For the text-containing cell, return its midpoint in [X, Y] coordinate format. 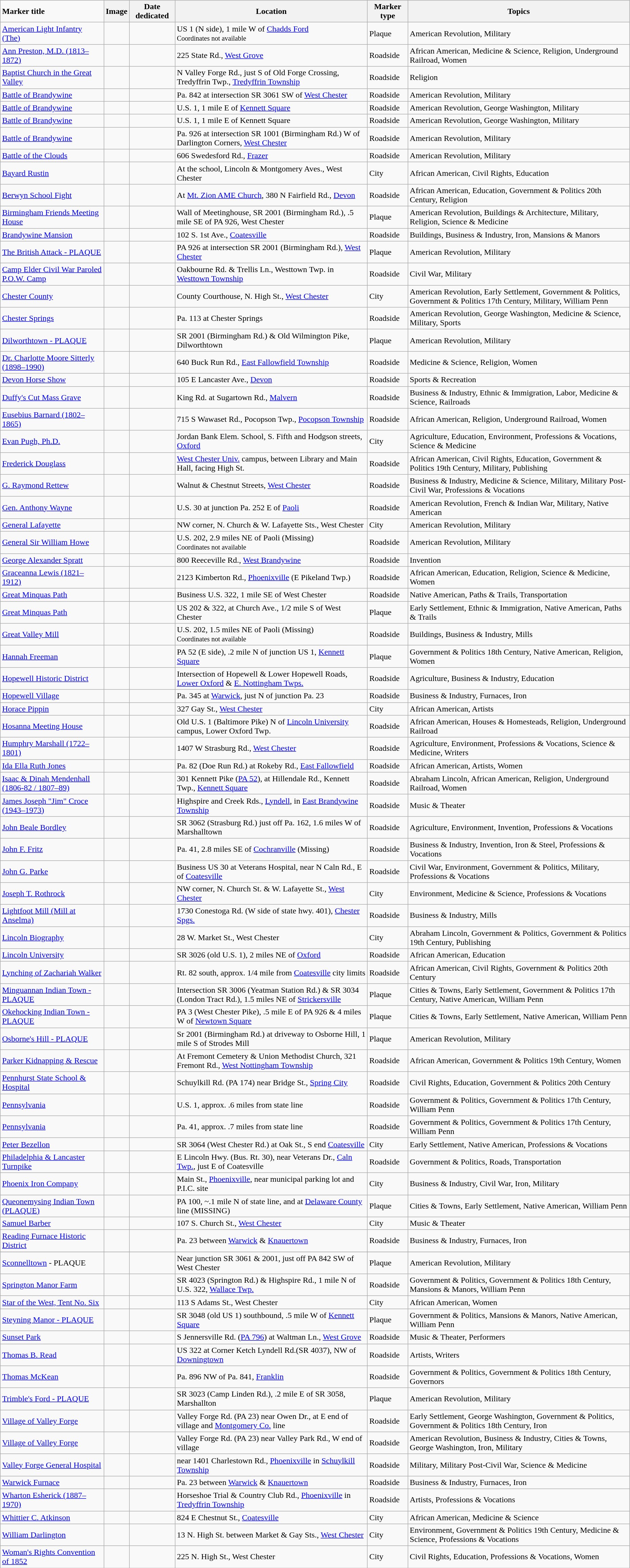
African American, Civil Rights, Education [519, 173]
Thomas B. Read [52, 1355]
Hosanna Meeting House [52, 726]
African American, Women [519, 1302]
2123 Kimberton Rd., Phoenixville (E Pikeland Twp.) [271, 577]
G. Raymond Rettew [52, 485]
Location [271, 12]
Thomas McKean [52, 1377]
Business & Industry, Invention, Iron & Steel, Professions & Vocations [519, 849]
Trimble's Ford - PLAQUE [52, 1399]
Pa. 896 NW of Pa. 841, Franklin [271, 1377]
Marker title [52, 12]
Hopewell Village [52, 696]
Great Valley Mill [52, 634]
Schuylkill Rd. (PA 174) near Bridge St., Spring City [271, 1083]
Evan Pugh, Ph.D. [52, 441]
Agriculture, Education, Environment, Professions & Vocations, Science & Medicine [519, 441]
Osborne's Hill - PLAQUE [52, 1039]
American Revolution, French & Indian War, Military, Native American [519, 508]
General Lafayette [52, 525]
Sports & Recreation [519, 380]
Government & Politics, Government & Politics 18th Century, Governors [519, 1377]
George Alexander Spratt [52, 560]
NW corner, N. Church & W. Lafayette Sts., West Chester [271, 525]
Native American, Paths & Trails, Transportation [519, 595]
1407 W Strasburg Rd., West Chester [271, 748]
225 N. High St., West Chester [271, 1557]
715 S Wawaset Rd., Pocopson Twp., Pocopson Township [271, 419]
Oakbourne Rd. & Trellis Ln., Westtown Twp. in Westtown Township [271, 274]
Horseshoe Trial & Country Club Rd., Phoenixville in Tredyffrin Township [271, 1500]
African American, Religion, Underground Railroad, Women [519, 419]
Graceanna Lewis (1821–1912) [52, 577]
Pennhurst State School & Hospital [52, 1083]
Agriculture, Environment, Invention, Professions & Vocations [519, 827]
Early Settlement, Ethnic & Immigration, Native American, Paths & Trails [519, 613]
28 W. Market St., West Chester [271, 938]
Business US 30 at Veterans Hospital, near N Caln Rd., E of Coatesville [271, 871]
Hopewell Historic District [52, 678]
US 322 at Corner Ketch Lyndell Rd.(SR 4037), NW of Downingtown [271, 1355]
Government & Politics 18th Century, Native American, Religion, Women [519, 657]
NW corner, N. Church St. & W. Lafayette St., West Chester [271, 894]
Abraham Lincoln, African American, Religion, Underground Railroad, Women [519, 783]
Jordan Bank Elem. School, S. Fifth and Hodgson streets, Oxford [271, 441]
Ida Ella Ruth Jones [52, 766]
John G. Parke [52, 871]
Brandywine Mansion [52, 235]
Buildings, Business & Industry, Mills [519, 634]
Ann Preston, M.D. (1813–1872) [52, 56]
Minguannan Indian Town - PLAQUE [52, 995]
Berwyn School Fight [52, 195]
Duffy's Cut Mass Grave [52, 397]
African American, Civil Rights, Education, Government & Politics 19th Century, Military, Publishing [519, 463]
African American, Education, Government & Politics 20th Century, Religion [519, 195]
Pa. 113 at Chester Springs [271, 318]
Environment, Government & Politics 19th Century, Medicine & Science, Professions & Vocations [519, 1535]
Horace Pippin [52, 709]
1730 Conestoga Rd. (W side of state hwy. 401), Chester Spgs. [271, 915]
African American, Artists [519, 709]
Pa. 41, approx. .7 miles from state line [271, 1127]
Birmingham Friends Meeting House [52, 217]
Queonemysing Indian Town (PLAQUE) [52, 1205]
PA 52 (E side), .2 mile N of junction US 1, Kennett Square [271, 657]
Lynching of Zachariah Walker [52, 972]
Date dedicated [152, 12]
American Revolution, Early Settlement, Government & Politics, Government & Politics 17th Century, Military, William Penn [519, 296]
African American, Houses & Homesteads, Religion, Underground Railroad [519, 726]
West Chester Univ. campus, between Library and Main Hall, facing High St. [271, 463]
Peter Bezellon [52, 1144]
James Joseph "Jim" Croce (1943–1973) [52, 805]
near 1401 Charlestown Rd., Phoenixville in Schuylkill Township [271, 1465]
Camp Elder Civil War Paroled P.O.W. Camp [52, 274]
African American, Government & Politics 19th Century, Women [519, 1060]
American Light Infantry (The) [52, 33]
Samuel Barber [52, 1223]
Lincoln Biography [52, 938]
Pa. 41, 2.8 miles SE of Cochranville (Missing) [271, 849]
PA 100, ~.1 mile N of state line, and at Delaware County line (MISSING) [271, 1205]
Chester County [52, 296]
Reading Furnace Historic District [52, 1241]
SR 2001 (Birmingham Rd.) & Old Wilmington Pike, Dilworthtown [271, 340]
Lincoln University [52, 955]
Main St., Phoenixville, near municipal parking lot and P.I.C. site [271, 1184]
Government & Politics, Roads, Transportation [519, 1161]
301 Kennett Pike (PA 52), at Hillendale Rd., Kennett Twp., Kennett Square [271, 783]
107 S. Church St., West Chester [271, 1223]
SR 3048 (old US 1) southbound, .5 mile W of Kennett Square [271, 1320]
African American, Medicine & Science [519, 1518]
13 N. High St. between Market & Gay Sts., West Chester [271, 1535]
American Revolution, George Washington, Medicine & Science, Military, Sports [519, 318]
Isaac & Dinah Mendenhall (1806-82 / 1807–89) [52, 783]
Sconnelltown - PLAQUE [52, 1263]
SR 3062 (Strasburg Rd.) just off Pa. 162, 1.6 miles W of Marshalltown [271, 827]
Steyning Manor - PLAQUE [52, 1320]
Government & Politics, Mansions & Manors, Native American, William Penn [519, 1320]
Humphry Marshall (1722–1801) [52, 748]
US 202 & 322, at Church Ave., 1/2 mile S of West Chester [271, 613]
SR 3026 (old U.S. 1), 2 miles NE of Oxford [271, 955]
Civil War, Environment, Government & Politics, Military, Professions & Vocations [519, 871]
Pa. 926 at intersection SR 1001 (Birmingham Rd.) W of Darlington Corners, West Chester [271, 138]
Business & Industry, Medicine & Science, Military, Military Post-Civil War, Professions & Vocations [519, 485]
Artists, Writers [519, 1355]
Walnut & Chestnut Streets, West Chester [271, 485]
Phoenix Iron Company [52, 1184]
Pa. 345 at Warwick, just N of junction Pa. 23 [271, 696]
African American, Education, Religion, Science & Medicine, Women [519, 577]
American Revolution, Buildings & Architecture, Military, Religion, Science & Medicine [519, 217]
606 Swedesford Rd., Frazer [271, 156]
Government & Politics, Government & Politics 18th Century, Mansions & Manors, William Penn [519, 1285]
At Mt. Zion AME Church, 380 N Fairfield Rd., Devon [271, 195]
Springton Manor Farm [52, 1285]
William Darlington [52, 1535]
Bayard Rustin [52, 173]
Valley Forge Rd. (PA 23) near Valley Park Rd., W end of village [271, 1443]
Sunset Park [52, 1337]
King Rd. at Sugartown Rd., Malvern [271, 397]
Eusebius Barnard (1802–1865) [52, 419]
At the school, Lincoln & Montgomery Aves., West Chester [271, 173]
102 S. 1st Ave., Coatesville [271, 235]
U.S. 202, 2.9 miles NE of Paoli (Missing)Coordinates not available [271, 542]
800 Reeceville Rd., West Brandywine [271, 560]
Joseph T. Rothrock [52, 894]
African American, Education [519, 955]
Okehocking Indian Town - PLAQUE [52, 1016]
Valley Forge General Hospital [52, 1465]
County Courthouse, N. High St., West Chester [271, 296]
Early Settlement, George Washington, Government & Politics, Government & Politics 18th Century, Iron [519, 1421]
Invention [519, 560]
Image [117, 12]
U.S. 202, 1.5 miles NE of Paoli (Missing)Coordinates not available [271, 634]
Artists, Professions & Vocations [519, 1500]
Wall of Meetinghouse, SR 2001 (Birmingham Rd.), .5 mile SE of PA 926, West Chester [271, 217]
Military, Military Post-Civil War, Science & Medicine [519, 1465]
Dr. Charlotte Moore Sitterly (1898–1990) [52, 363]
PA 3 (West Chester Pike), .5 mile E of PA 926 & 4 miles W of Newtown Square [271, 1016]
Devon Horse Show [52, 380]
Business U.S. 322, 1 mile SE of West Chester [271, 595]
Music & Theater, Performers [519, 1337]
105 E Lancaster Ave., Devon [271, 380]
Parker Kidnapping & Rescue [52, 1060]
Whittier C. Atkinson [52, 1518]
Philadelphia & Lancaster Turnpike [52, 1161]
Civil Rights, Education, Professions & Vocations, Women [519, 1557]
At Fremont Cemetery & Union Methodist Church, 321 Fremont Rd., West Nottingham Township [271, 1060]
Chester Springs [52, 318]
113 S Adams St., West Chester [271, 1302]
Frederick Douglass [52, 463]
E Lincoln Hwy. (Bus. Rt. 30), near Veterans Dr., Caln Twp., just E of Coatesville [271, 1161]
S Jennersville Rd. (PA 796) at Waltman Ln., West Grove [271, 1337]
Marker type [388, 12]
Valley Forge Rd. (PA 23) near Owen Dr., at E end of village and Montgomery Co. line [271, 1421]
Lightfoot Mill (Mill at Anselma) [52, 915]
225 State Rd., West Grove [271, 56]
Buildings, Business & Industry, Iron, Mansions & Manors [519, 235]
African American, Artists, Women [519, 766]
Business & Industry, Civil War, Iron, Military [519, 1184]
Star of the West, Tent No. Six [52, 1302]
Agriculture, Business & Industry, Education [519, 678]
Religion [519, 77]
Sr 2001 (Birmingham Rd.) at driveway to Osborne Hill, 1 mile S of Strodes Mill [271, 1039]
Old U.S. 1 (Baltimore Pike) N of Lincoln University campus, Lower Oxford Twp. [271, 726]
African American, Medicine & Science, Religion, Underground Railroad, Women [519, 56]
The British Attack - PLAQUE [52, 252]
US 1 (N side), 1 mile W of Chadds FordCoordinates not available [271, 33]
Warwick Furnace [52, 1482]
640 Buck Run Rd., East Fallowfield Township [271, 363]
Pa. 82 (Doe Run Rd.) at Rokeby Rd., East Fallowfield [271, 766]
Intersection of Hopewell & Lower Hopewell Roads, Lower Oxford & E. Nottingham Twps. [271, 678]
African American, Civil Rights, Government & Politics 20th Century [519, 972]
Civil Rights, Education, Government & Politics 20th Century [519, 1083]
Environment, Medicine & Science, Professions & Vocations [519, 894]
Baptist Church in the Great Valley [52, 77]
Wharton Esherick (1887–1970) [52, 1500]
American Revolution, Business & Industry, Cities & Towns, George Washington, Iron, Military [519, 1443]
Dilworthtown - PLAQUE [52, 340]
Agriculture, Environment, Professions & Vocations, Science & Medicine, Writers [519, 748]
SR 3023 (Camp Linden Rd.), .2 mile E of SR 3058, Marshallton [271, 1399]
Pa. 842 at intersection SR 3061 SW of West Chester [271, 95]
Rt. 82 south, approx. 1/4 mile from Coatesville city limits [271, 972]
Cities & Towns, Early Settlement, Government & Politics 17th Century, Native American, William Penn [519, 995]
General Sir William Howe [52, 542]
Topics [519, 12]
PA 926 at intersection SR 2001 (Birmingham Rd.), West Chester [271, 252]
Civil War, Military [519, 274]
U.S. 30 at junction Pa. 252 E of Paoli [271, 508]
SR 3064 (West Chester Rd.) at Oak St., S end Coatesville [271, 1144]
Early Settlement, Native American, Professions & Vocations [519, 1144]
N Valley Forge Rd., just S of Old Forge Crossing, Tredyffrin Twp., Tredyffrin Township [271, 77]
U.S. 1, approx. .6 miles from state line [271, 1105]
Business & Industry, Mills [519, 915]
Intersection SR 3006 (Yeatman Station Rd.) & SR 3034 (London Tract Rd.), 1.5 miles NE of Strickersville [271, 995]
Battle of the Clouds [52, 156]
Near junction SR 3061 & 2001, just off PA 842 SW of West Chester [271, 1263]
Hannah Freeman [52, 657]
Highspire and Creek Rds., Lyndell, in East Brandywine Township [271, 805]
824 E Chestnut St., Coatesville [271, 1518]
Abraham Lincoln, Government & Politics, Government & Politics 19th Century, Publishing [519, 938]
Gen. Anthony Wayne [52, 508]
Medicine & Science, Religion, Women [519, 363]
Woman's Rights Convention of 1852 [52, 1557]
Business & Industry, Ethnic & Immigration, Labor, Medicine & Science, Railroads [519, 397]
John F. Fritz [52, 849]
SR 4023 (Springton Rd.) & Highspire Rd., 1 mile N of U.S. 322, Wallace Twp. [271, 1285]
327 Gay St., West Chester [271, 709]
John Beale Bordley [52, 827]
